Capture the cell that displays the provided text and extract its [x, y] central coordinate. 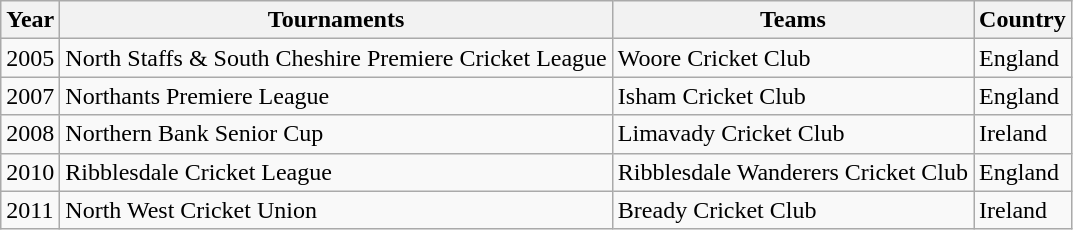
2005 [30, 58]
Country [1023, 20]
Woore Cricket Club [792, 58]
Tournaments [336, 20]
Isham Cricket Club [792, 96]
Northern Bank Senior Cup [336, 134]
2010 [30, 172]
Ribblesdale Cricket League [336, 172]
Teams [792, 20]
North Staffs & South Cheshire Premiere Cricket League [336, 58]
North West Cricket Union [336, 210]
2011 [30, 210]
2007 [30, 96]
Year [30, 20]
Bready Cricket Club [792, 210]
Limavady Cricket Club [792, 134]
Ribblesdale Wanderers Cricket Club [792, 172]
2008 [30, 134]
Northants Premiere League [336, 96]
